Locate the cell with the specified text and output its (x, y) center coordinate. 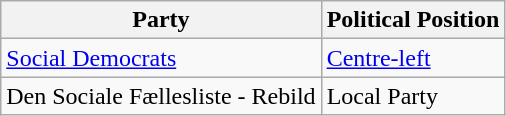
Local Party (413, 96)
Den Sociale Fællesliste - Rebild (161, 96)
Political Position (413, 20)
Social Democrats (161, 58)
Centre-left (413, 58)
Party (161, 20)
